Search for the cell housing the specified text and yield its (X, Y) center coordinate. 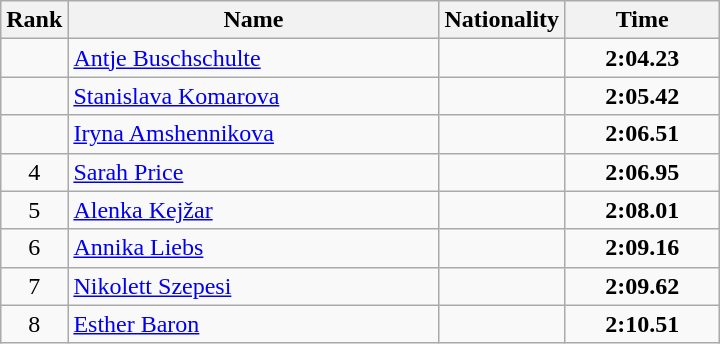
Time (642, 20)
2:06.51 (642, 134)
Sarah Price (254, 172)
Rank (34, 20)
Nikolett Szepesi (254, 286)
2:04.23 (642, 58)
4 (34, 172)
2:05.42 (642, 96)
Iryna Amshennikova (254, 134)
6 (34, 248)
2:06.95 (642, 172)
Stanislava Komarova (254, 96)
2:09.62 (642, 286)
Name (254, 20)
8 (34, 324)
Nationality (502, 20)
2:08.01 (642, 210)
2:10.51 (642, 324)
Alenka Kejžar (254, 210)
Annika Liebs (254, 248)
Esther Baron (254, 324)
7 (34, 286)
Antje Buschschulte (254, 58)
5 (34, 210)
2:09.16 (642, 248)
